Provide the [X, Y] coordinate of the cell's center where the given text is located.  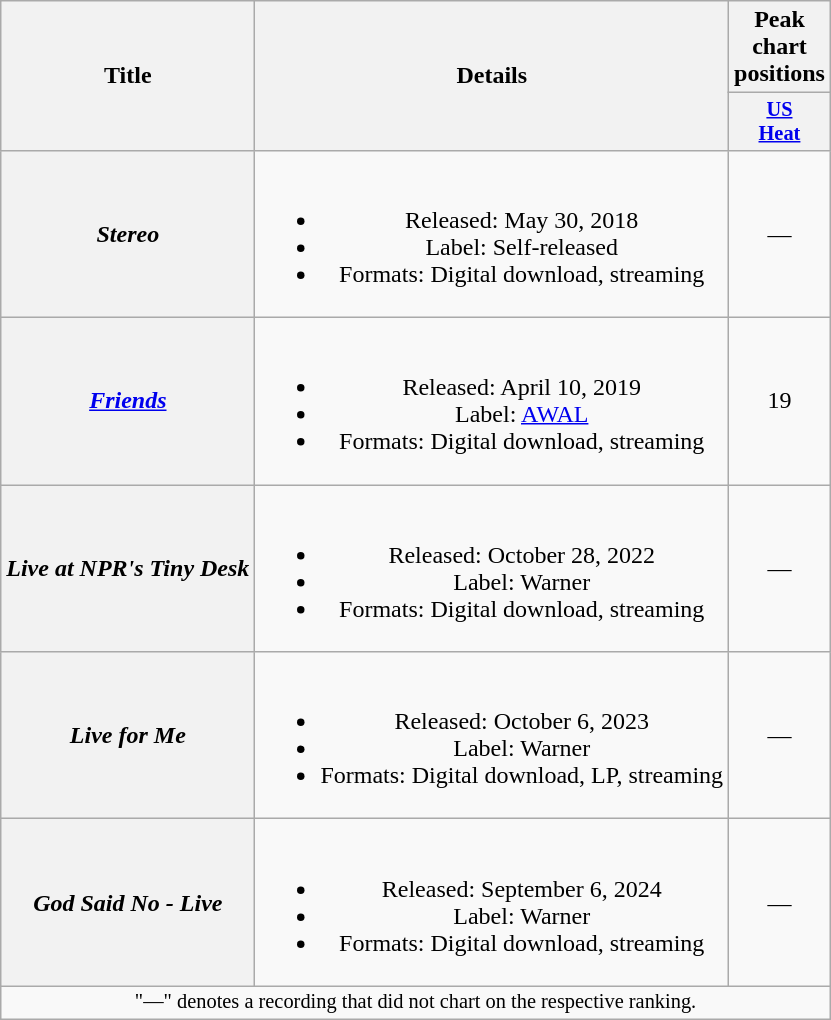
USHeat [780, 122]
Released: October 28, 2022Label: WarnerFormats: Digital download, streaming [492, 568]
Released: April 10, 2019Label: AWALFormats: Digital download, streaming [492, 402]
Released: May 30, 2018Label: Self-releasedFormats: Digital download, streaming [492, 234]
"—" denotes a recording that did not chart on the respective ranking. [416, 1003]
Live for Me [128, 736]
Live at NPR's Tiny Desk [128, 568]
Title [128, 76]
Peak chart positions [780, 47]
Friends [128, 402]
God Said No - Live [128, 902]
Stereo [128, 234]
Details [492, 76]
19 [780, 402]
Released: October 6, 2023Label: WarnerFormats: Digital download, LP, streaming [492, 736]
Released: September 6, 2024Label: WarnerFormats: Digital download, streaming [492, 902]
